Determine the (X, Y) coordinate at the center of the cell enclosing the given text.  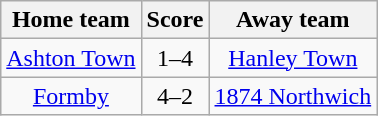
Formby (71, 96)
Hanley Town (293, 58)
Away team (293, 20)
Ashton Town (71, 58)
1874 Northwich (293, 96)
4–2 (175, 96)
1–4 (175, 58)
Home team (71, 20)
Score (175, 20)
